Return the (X, Y) coordinate for the center point of the cell that contains the specified text.  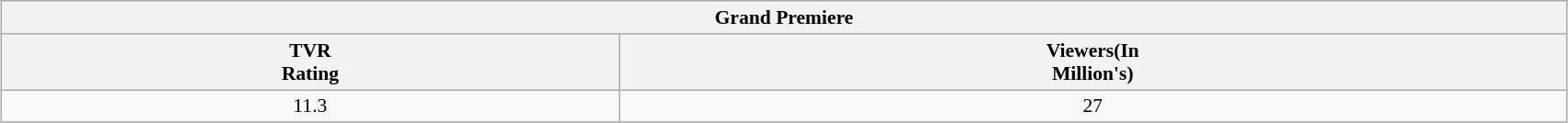
TVRRating (310, 62)
Grand Premiere (784, 17)
27 (1092, 106)
Viewers(InMillion's) (1092, 62)
11.3 (310, 106)
